Output the (X, Y) coordinate of the center of the cell containing the given text.  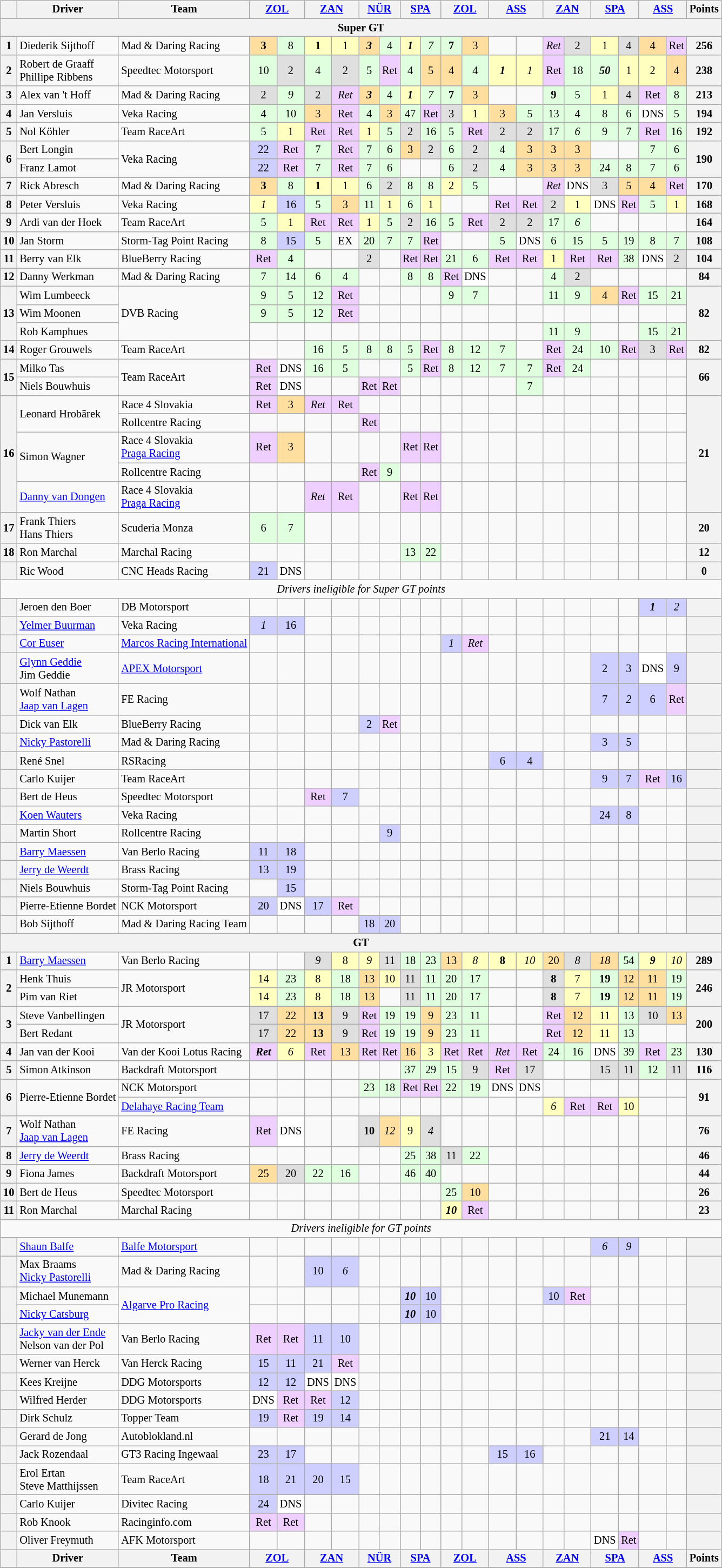
Bert Redant (68, 1034)
Marcos Racing International (184, 644)
Gerard de Jong (68, 1437)
Diederik Sijthoff (68, 46)
Topper Team (184, 1418)
Pim van Riet (68, 997)
DVB Racing (184, 314)
Jack Rozendaal (68, 1455)
104 (704, 259)
Nol Köhler (68, 132)
Steve Vanbellingen (68, 1015)
Jan Versluis (68, 114)
39 (629, 1052)
Wim Lumbeeck (68, 295)
91 (704, 1098)
Van der Kooi Lotus Racing (184, 1052)
44 (704, 1174)
Shaun Balfe (68, 1247)
50 (605, 71)
0 (704, 571)
Simon Atkinson (68, 1070)
170 (704, 187)
Kees Kreijne (68, 1382)
Jan van der Kooi (68, 1052)
Franz Lamot (68, 168)
108 (704, 241)
GT (361, 942)
40 (431, 1174)
Danny van Dongen (68, 497)
76 (704, 1131)
168 (704, 204)
Bert Longin (68, 150)
Ric Wood (68, 571)
256 (704, 46)
APEX Motorsport (184, 668)
Super GT (361, 28)
Van Herck Racing (184, 1364)
116 (704, 1070)
Race 4 Slovakia (184, 404)
Cor Euser (68, 644)
37 (410, 1070)
Drivers ineligible for Super GT points (361, 589)
Leonard Hrobārek (68, 413)
CNC Heads Racing (184, 571)
26 (704, 1192)
Dirk Schulz (68, 1418)
Rob Knook (68, 1523)
Bob Sijthoff (68, 925)
194 (704, 114)
Ardi van der Hoek (68, 223)
Scuderia Monza (184, 528)
GT3 Racing Ingewaal (184, 1455)
164 (704, 223)
47 (410, 114)
Balfe Motorsport (184, 1247)
66 (704, 377)
RSRacing (184, 761)
29 (431, 1070)
Nicky Catsburg (68, 1314)
Glynn Geddie Jim Geddie (68, 668)
Wim Moonen (68, 314)
Autoblokland.nl (184, 1437)
190 (704, 159)
Fiona James (68, 1174)
Nicky Pastorelli (68, 742)
Simon Wagner (68, 456)
Alex van 't Hoff (68, 95)
Oliver Freymuth (68, 1540)
Rob Kamphues (68, 332)
René Snel (68, 761)
Rick Abresch (68, 187)
DB Motorsport (184, 607)
Frank Thiers Hans Thiers (68, 528)
EX (345, 241)
213 (704, 95)
Danny Werkman (68, 277)
Dick van Elk (68, 725)
Henk Thuis (68, 979)
130 (704, 1052)
Robert de Graaff Phillipe Ribbens (68, 71)
Werner van Herck (68, 1364)
AFK Motorsport (184, 1540)
Mad & Daring Racing Team (184, 925)
Delahaye Racing Team (184, 1106)
Roger Grouwels (68, 350)
Erol Ertan Steve Matthijssen (68, 1479)
Yelmer Buurman (68, 626)
Jacky van der Ende Nelson van der Pol (68, 1339)
Algarve Pro Racing (184, 1305)
Jan Storm (68, 241)
Milko Tas (68, 368)
84 (704, 277)
289 (704, 961)
200 (704, 1024)
Michael Munemann (68, 1296)
Racinginfo.com (184, 1523)
Peter Versluis (68, 204)
Drivers ineligible for GT points (361, 1228)
246 (704, 988)
Jeroen den Boer (68, 607)
54 (629, 961)
Martin Short (68, 834)
238 (704, 71)
192 (704, 132)
Koen Wauters (68, 815)
Wilfred Herder (68, 1400)
Berry van Elk (68, 259)
Divitec Racing (184, 1504)
Max Braams Nicky Pastorelli (68, 1272)
